Return the (X, Y) coordinate for the center point of the cell that contains the specified text.  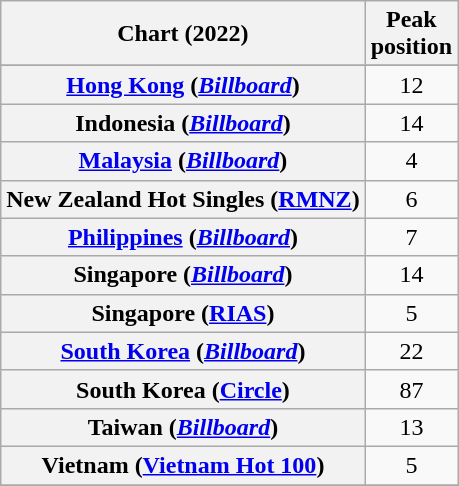
Indonesia (Billboard) (183, 123)
87 (411, 389)
Singapore (RIAS) (183, 313)
13 (411, 427)
7 (411, 237)
New Zealand Hot Singles (RMNZ) (183, 199)
Hong Kong (Billboard) (183, 85)
6 (411, 199)
Taiwan (Billboard) (183, 427)
4 (411, 161)
Chart (2022) (183, 34)
22 (411, 351)
Vietnam (Vietnam Hot 100) (183, 465)
South Korea (Billboard) (183, 351)
12 (411, 85)
Singapore (Billboard) (183, 275)
Malaysia (Billboard) (183, 161)
Philippines (Billboard) (183, 237)
South Korea (Circle) (183, 389)
Peakposition (411, 34)
